Scan for the cell matching the given text and deliver its [X, Y] coordinate at center. 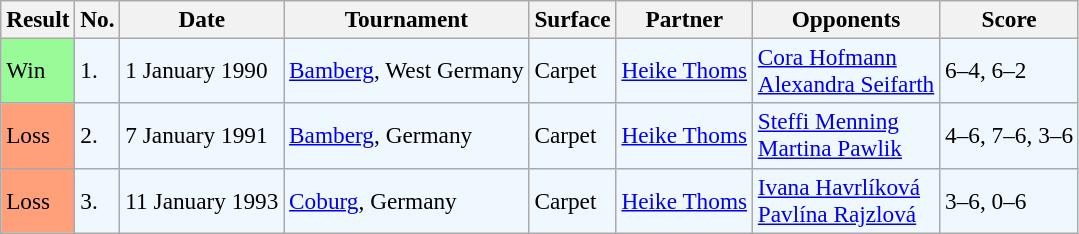
6–4, 6–2 [1010, 70]
1. [98, 70]
1 January 1990 [202, 70]
Win [38, 70]
Cora Hofmann Alexandra Seifarth [846, 70]
Steffi Menning Martina Pawlik [846, 136]
Opponents [846, 19]
No. [98, 19]
2. [98, 136]
Tournament [406, 19]
Bamberg, Germany [406, 136]
Bamberg, West Germany [406, 70]
3. [98, 200]
Result [38, 19]
7 January 1991 [202, 136]
Surface [572, 19]
11 January 1993 [202, 200]
Date [202, 19]
3–6, 0–6 [1010, 200]
Partner [684, 19]
4–6, 7–6, 3–6 [1010, 136]
Coburg, Germany [406, 200]
Score [1010, 19]
Ivana Havrlíková Pavlína Rajzlová [846, 200]
